Identify which cell holds the provided text, then report its [x, y] central coordinate. 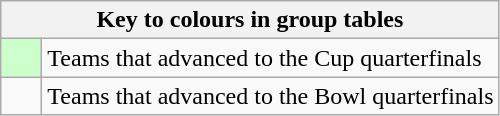
Teams that advanced to the Cup quarterfinals [270, 58]
Teams that advanced to the Bowl quarterfinals [270, 96]
Key to colours in group tables [250, 20]
